Locate the cell with the specified text and output its [x, y] center coordinate. 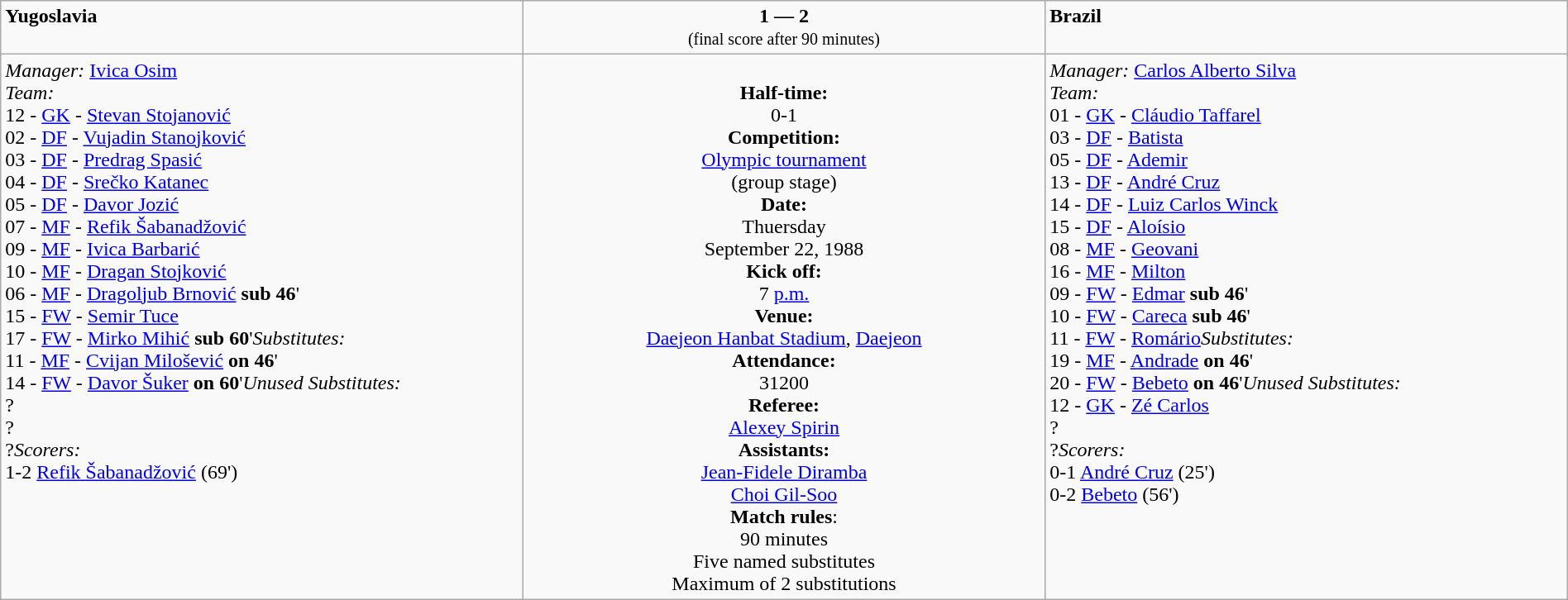
Yugoslavia [262, 28]
1 — 2(final score after 90 minutes) [784, 28]
Brazil [1307, 28]
